Scan for the cell matching the given text and deliver its (X, Y) coordinate at center. 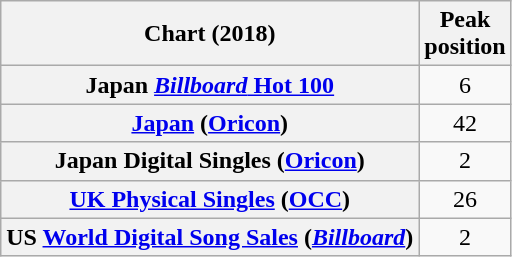
6 (465, 85)
26 (465, 199)
Japan Digital Singles (Oricon) (210, 161)
Peakposition (465, 34)
Japan (Oricon) (210, 123)
42 (465, 123)
UK Physical Singles (OCC) (210, 199)
US World Digital Song Sales (Billboard) (210, 237)
Japan Billboard Hot 100 (210, 85)
Chart (2018) (210, 34)
